Capture the cell that displays the provided text and extract its (x, y) central coordinate. 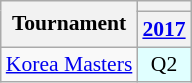
Tournament (70, 24)
Korea Masters (70, 65)
Q2 (164, 65)
2017 (164, 29)
